Search for the cell housing the specified text and yield its [X, Y] center coordinate. 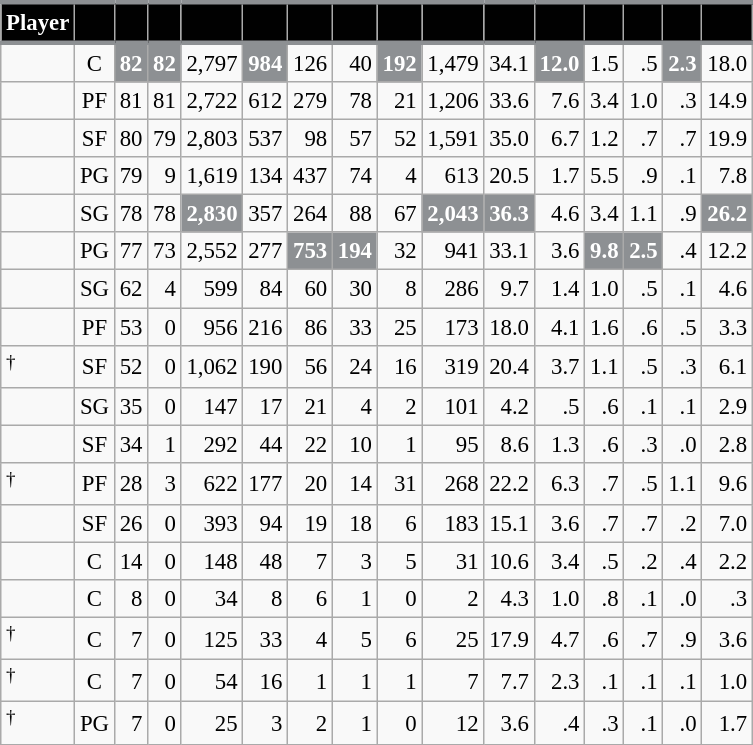
4.2 [509, 406]
192 [400, 62]
30 [354, 289]
4.7 [559, 639]
35.0 [509, 139]
80 [130, 139]
1.6 [604, 327]
35 [130, 406]
753 [310, 251]
9 [164, 176]
54 [212, 681]
56 [310, 366]
599 [212, 289]
393 [212, 524]
20 [310, 484]
292 [212, 444]
94 [266, 524]
7.6 [559, 101]
20.4 [509, 366]
53 [130, 327]
216 [266, 327]
7.8 [727, 176]
7.7 [509, 681]
613 [453, 176]
95 [453, 444]
9.7 [509, 289]
3.3 [727, 327]
2.8 [727, 444]
28 [130, 484]
.8 [604, 599]
67 [400, 214]
98 [310, 139]
2,797 [212, 62]
190 [266, 366]
177 [266, 484]
264 [310, 214]
26.2 [727, 214]
2,043 [453, 214]
60 [310, 289]
357 [266, 214]
1.4 [559, 289]
12.0 [559, 62]
24 [354, 366]
194 [354, 251]
84 [266, 289]
1,619 [212, 176]
2,830 [212, 214]
73 [164, 251]
77 [130, 251]
4.1 [559, 327]
18 [354, 524]
277 [266, 251]
1.5 [604, 62]
2,722 [212, 101]
12.2 [727, 251]
134 [266, 176]
319 [453, 366]
173 [453, 327]
19 [310, 524]
1,591 [453, 139]
6.7 [559, 139]
956 [212, 327]
612 [266, 101]
2,803 [212, 139]
48 [266, 561]
8.6 [509, 444]
Player [38, 22]
1,062 [212, 366]
6.3 [559, 484]
7.0 [727, 524]
183 [453, 524]
12 [453, 723]
9.8 [604, 251]
57 [354, 139]
1,206 [453, 101]
437 [310, 176]
268 [453, 484]
4.3 [509, 599]
622 [212, 484]
19.9 [727, 139]
17.9 [509, 639]
32 [400, 251]
74 [354, 176]
2.2 [727, 561]
941 [453, 251]
20.5 [509, 176]
33.1 [509, 251]
537 [266, 139]
22.2 [509, 484]
40 [354, 62]
2,552 [212, 251]
86 [310, 327]
15.1 [509, 524]
22 [310, 444]
1.3 [559, 444]
1,479 [453, 62]
34.1 [509, 62]
125 [212, 639]
62 [130, 289]
126 [310, 62]
33.6 [509, 101]
101 [453, 406]
2.5 [644, 251]
88 [354, 214]
36.3 [509, 214]
286 [453, 289]
148 [212, 561]
3.7 [559, 366]
26 [130, 524]
5.5 [604, 176]
10.6 [509, 561]
6.1 [727, 366]
2.9 [727, 406]
147 [212, 406]
984 [266, 62]
44 [266, 444]
279 [310, 101]
10 [354, 444]
14.9 [727, 101]
9.6 [727, 484]
17 [266, 406]
1.2 [604, 139]
